Detect which cell encompasses the target text, then output its [X, Y] center coordinate. 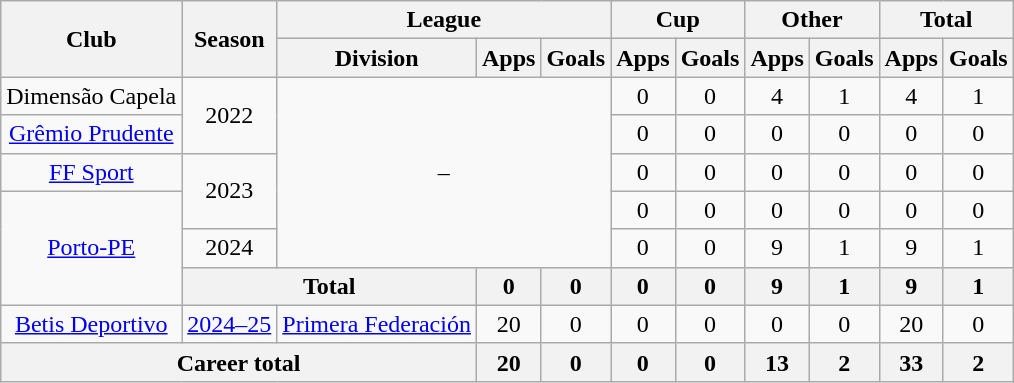
13 [777, 362]
FF Sport [92, 172]
2023 [230, 191]
2022 [230, 115]
– [444, 172]
Primera Federación [377, 324]
League [444, 20]
Club [92, 39]
Division [377, 58]
Betis Deportivo [92, 324]
Other [812, 20]
Grêmio Prudente [92, 134]
33 [911, 362]
Porto-PE [92, 248]
2024–25 [230, 324]
2024 [230, 248]
Career total [239, 362]
Season [230, 39]
Cup [678, 20]
Dimensão Capela [92, 96]
